From the cell containing the given text, extract its center point as [x, y] coordinate. 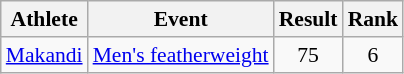
75 [308, 55]
6 [374, 55]
Athlete [44, 19]
Makandi [44, 55]
Men's featherweight [181, 55]
Rank [374, 19]
Result [308, 19]
Event [181, 19]
